For the text-containing cell, return its midpoint in (x, y) coordinate format. 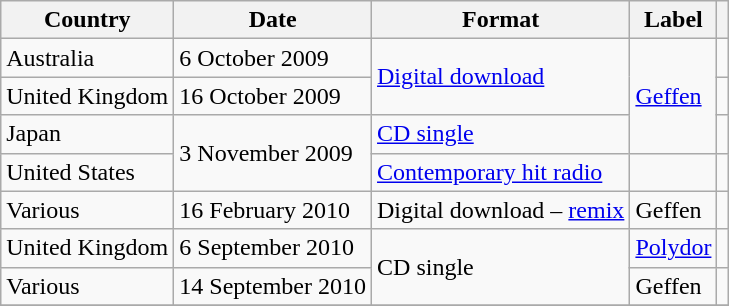
Format (501, 20)
6 September 2010 (273, 248)
Date (273, 20)
14 September 2010 (273, 286)
Contemporary hit radio (501, 172)
Japan (88, 134)
Australia (88, 58)
Digital download (501, 77)
United States (88, 172)
Label (674, 20)
16 February 2010 (273, 210)
16 October 2009 (273, 96)
6 October 2009 (273, 58)
Polydor (674, 248)
Country (88, 20)
3 November 2009 (273, 153)
Digital download – remix (501, 210)
